Capture the cell that displays the provided text and extract its (X, Y) central coordinate. 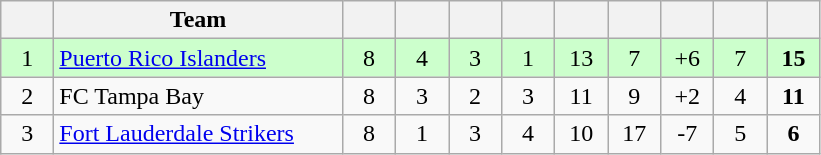
15 (794, 58)
+2 (688, 96)
9 (634, 96)
Puerto Rico Islanders (198, 58)
10 (582, 134)
FC Tampa Bay (198, 96)
17 (634, 134)
+6 (688, 58)
5 (740, 134)
Fort Lauderdale Strikers (198, 134)
6 (794, 134)
13 (582, 58)
Team (198, 20)
-7 (688, 134)
